Search for the cell housing the specified text and yield its (X, Y) center coordinate. 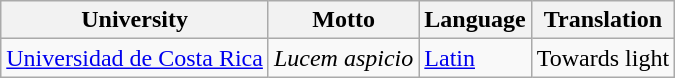
Translation (602, 20)
Motto (343, 20)
Latin (475, 58)
University (135, 20)
Lucem aspicio (343, 58)
Universidad de Costa Rica (135, 58)
Towards light (602, 58)
Language (475, 20)
